Return the [X, Y] coordinate for the center point of the cell that contains the specified text.  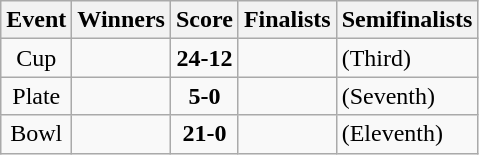
Plate [36, 96]
Winners [122, 20]
Event [36, 20]
(Eleventh) [407, 134]
Score [204, 20]
24-12 [204, 58]
Finalists [287, 20]
Bowl [36, 134]
Semifinalists [407, 20]
21-0 [204, 134]
(Third) [407, 58]
(Seventh) [407, 96]
5-0 [204, 96]
Cup [36, 58]
